Output the [X, Y] coordinate of the center of the cell containing the given text.  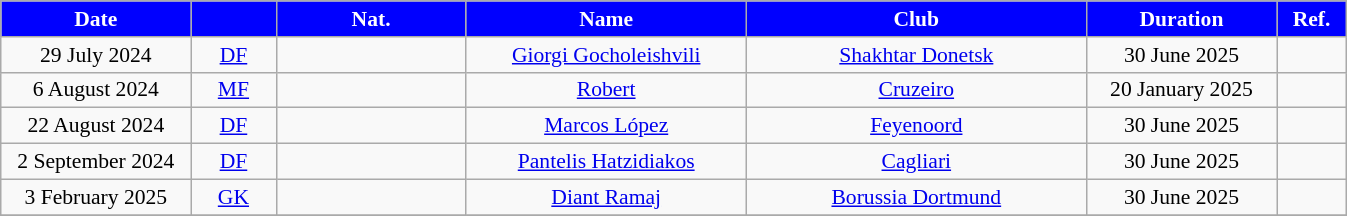
22 August 2024 [96, 126]
Feyenoord [916, 126]
Giorgi Gocholeishvili [606, 55]
Cruzeiro [916, 90]
29 July 2024 [96, 55]
Ref. [1311, 19]
Marcos López [606, 126]
Cagliari [916, 162]
2 September 2024 [96, 162]
Nat. [371, 19]
Date [96, 19]
20 January 2025 [1181, 90]
MF [234, 90]
6 August 2024 [96, 90]
Borussia Dortmund [916, 197]
Name [606, 19]
Club [916, 19]
Pantelis Hatzidiakos [606, 162]
Duration [1181, 19]
Diant Ramaj [606, 197]
3 February 2025 [96, 197]
Robert [606, 90]
Shakhtar Donetsk [916, 55]
GK [234, 197]
